Find where the given text appears and provide that cell's center as (x, y) coordinate. 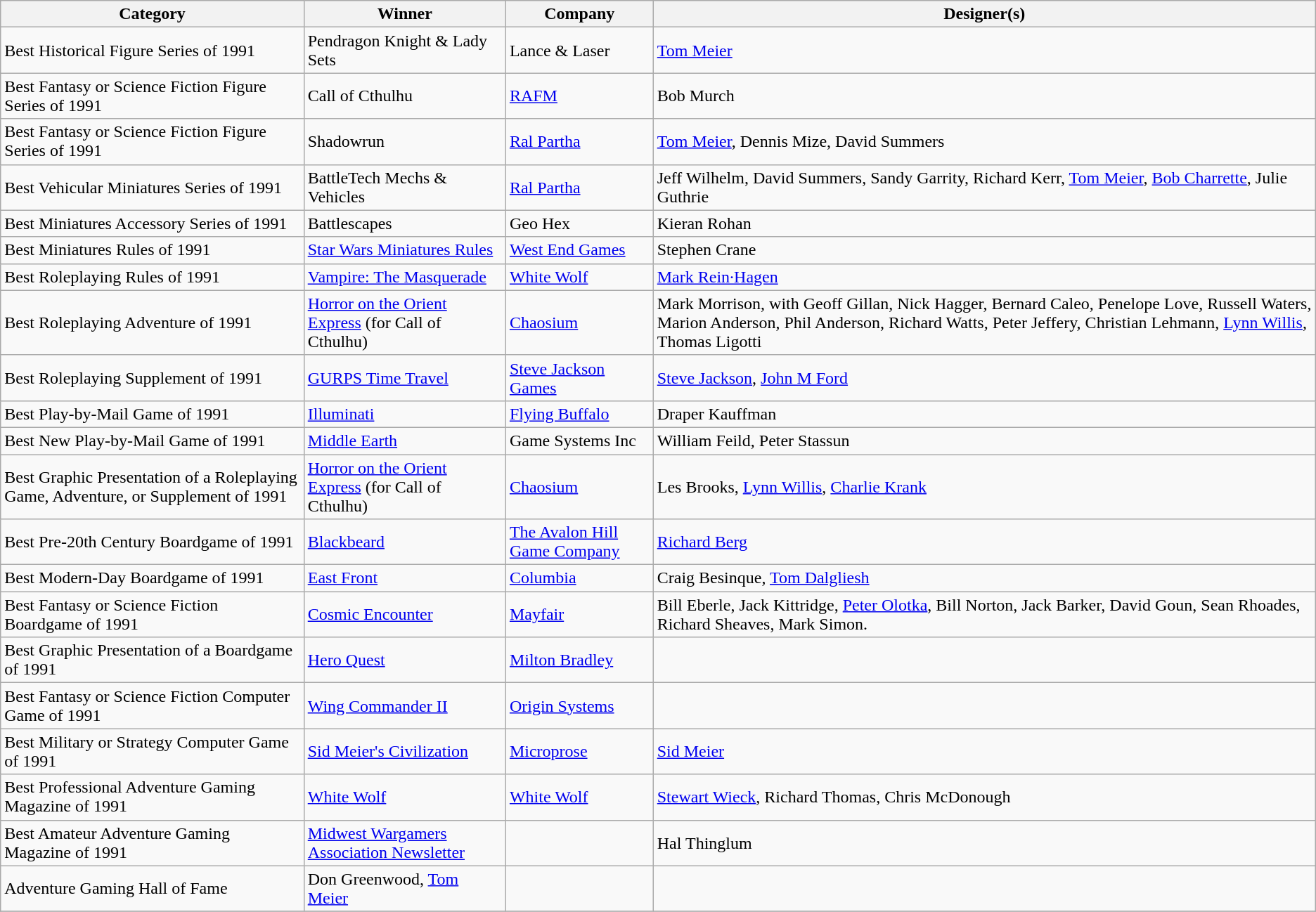
Star Wars Miniatures Rules (405, 250)
Hero Quest (405, 660)
Best Graphic Presentation of a Boardgame of 1991 (152, 660)
Illuminati (405, 414)
Hal Thinglum (984, 843)
Sid Meier (984, 752)
Best Roleplaying Adventure of 1991 (152, 323)
Blackbeard (405, 542)
Shadowrun (405, 142)
Cosmic Encounter (405, 614)
Designer(s) (984, 14)
Best Modern-Day Boardgame of 1991 (152, 578)
Lance & Laser (579, 51)
Pendragon Knight & Lady Sets (405, 51)
Milton Bradley (579, 660)
Kieran Rohan (984, 223)
Best Vehicular Miniatures Series of 1991 (152, 187)
Best Miniatures Rules of 1991 (152, 250)
West End Games (579, 250)
The Avalon Hill Game Company (579, 542)
Midwest Wargamers Association Newsletter (405, 843)
Stephen Crane (984, 250)
Les Brooks, Lynn Willis, Charlie Krank (984, 486)
Tom Meier (984, 51)
Don Greenwood, Tom Meier (405, 888)
Category (152, 14)
Best Fantasy or Science Fiction Computer Game of 1991 (152, 705)
Columbia (579, 578)
Winner (405, 14)
Best Historical Figure Series of 1991 (152, 51)
Mayfair (579, 614)
Draper Kauffman (984, 414)
Best Graphic Presentation of a Roleplaying Game, Adventure, or Supplement of 1991 (152, 486)
Steve Jackson Games (579, 378)
Bill Eberle, Jack Kittridge, Peter Olotka, Bill Norton, Jack Barker, David Goun, Sean Rhoades, Richard Sheaves, Mark Simon. (984, 614)
Craig Besinque, Tom Dalgliesh (984, 578)
William Feild, Peter Stassun (984, 441)
BattleTech Mechs & Vehicles (405, 187)
Sid Meier's Civilization (405, 752)
Best Fantasy or Science Fiction Boardgame of 1991 (152, 614)
Stewart Wieck, Richard Thomas, Chris McDonough (984, 797)
Best Military or Strategy Computer Game of 1991 (152, 752)
East Front (405, 578)
RAFM (579, 96)
Tom Meier, Dennis Mize, David Summers (984, 142)
Microprose (579, 752)
Best Amateur Adventure Gaming Magazine of 1991 (152, 843)
Company (579, 14)
Geo Hex (579, 223)
Best Professional Adventure Gaming Magazine of 1991 (152, 797)
Bob Murch (984, 96)
Game Systems Inc (579, 441)
Middle Earth (405, 441)
Flying Buffalo (579, 414)
Richard Berg (984, 542)
Adventure Gaming Hall of Fame (152, 888)
Battlescapes (405, 223)
GURPS Time Travel (405, 378)
Best Pre-20th Century Boardgame of 1991 (152, 542)
Wing Commander II (405, 705)
Best Roleplaying Rules of 1991 (152, 277)
Origin Systems (579, 705)
Call of Cthulhu (405, 96)
Best Miniatures Accessory Series of 1991 (152, 223)
Best Roleplaying Supplement of 1991 (152, 378)
Mark Rein·Hagen (984, 277)
Steve Jackson, John M Ford (984, 378)
Jeff Wilhelm, David Summers, Sandy Garrity, Richard Kerr, Tom Meier, Bob Charrette, Julie Guthrie (984, 187)
Best Play-by-Mail Game of 1991 (152, 414)
Vampire: The Masquerade (405, 277)
Best New Play-by-Mail Game of 1991 (152, 441)
